Return the (x, y) coordinate for the center point of the cell that contains the specified text.  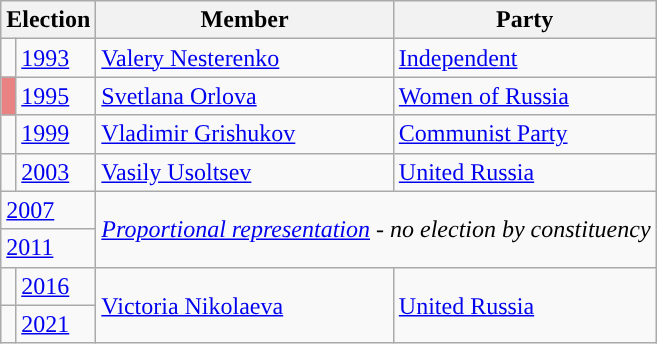
Communist Party (524, 134)
Election (48, 20)
Proportional representation - no election by constituency (376, 229)
2016 (56, 286)
Vladimir Grishukov (244, 134)
Party (524, 20)
2007 (48, 210)
Valery Nesterenko (244, 58)
Member (244, 20)
Victoria Nikolaeva (244, 305)
1993 (56, 58)
2021 (56, 324)
Independent (524, 58)
1999 (56, 134)
1995 (56, 96)
2003 (56, 172)
Vasily Usoltsev (244, 172)
Women of Russia (524, 96)
2011 (48, 248)
Svetlana Orlova (244, 96)
